Provide the [X, Y] coordinate of the cell's center where the given text is located.  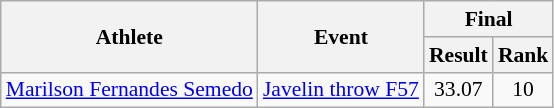
10 [524, 90]
33.07 [458, 90]
Result [458, 55]
Marilson Fernandes Semedo [130, 90]
Rank [524, 55]
Javelin throw F57 [341, 90]
Athlete [130, 36]
Final [488, 19]
Event [341, 36]
